Extract the (x, y) coordinate from the center of the cell holding the provided text.  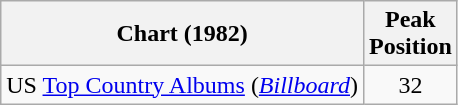
Chart (1982) (182, 34)
US Top Country Albums (Billboard) (182, 85)
32 (411, 85)
PeakPosition (411, 34)
